Locate the cell with the specified text and output its (X, Y) center coordinate. 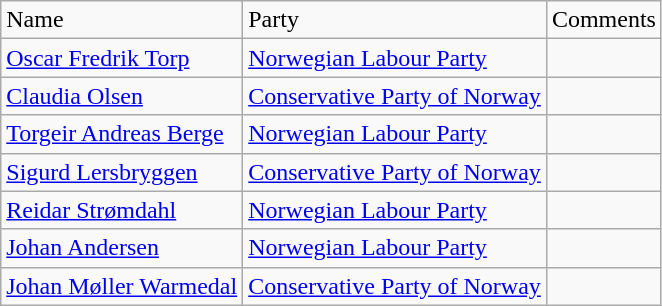
Claudia Olsen (122, 96)
Name (122, 20)
Reidar Strømdahl (122, 210)
Johan Møller Warmedal (122, 286)
Torgeir Andreas Berge (122, 134)
Party (395, 20)
Sigurd Lersbryggen (122, 172)
Johan Andersen (122, 248)
Oscar Fredrik Torp (122, 58)
Comments (604, 20)
